Scan for the cell matching the given text and deliver its (X, Y) coordinate at center. 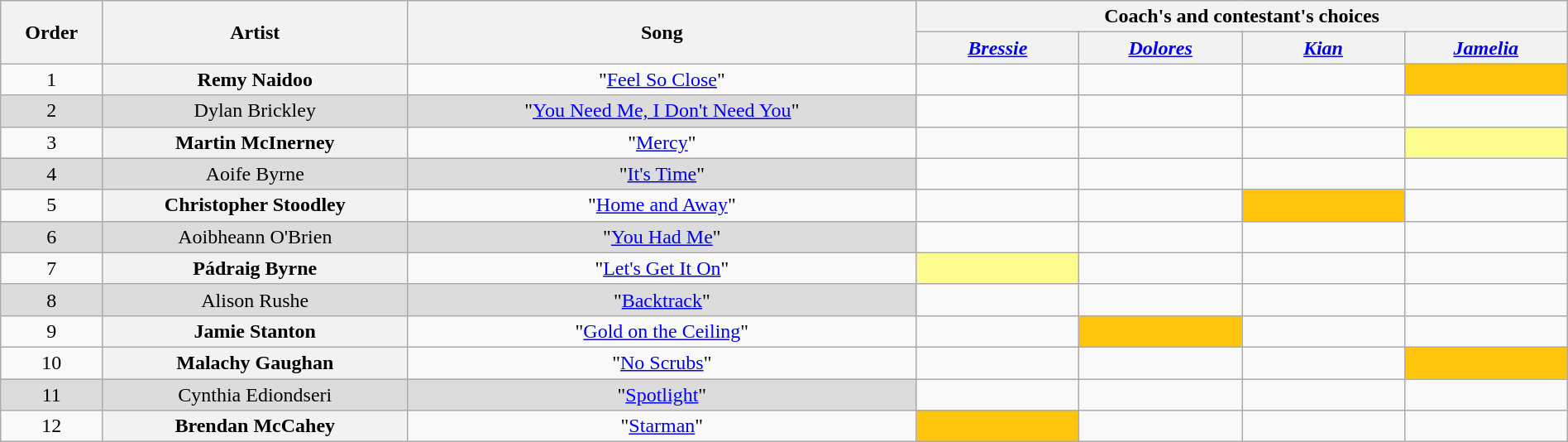
Artist (255, 32)
8 (51, 300)
"Backtrack" (662, 300)
7 (51, 268)
"Gold on the Ceiling" (662, 331)
Alison Rushe (255, 300)
Dylan Brickley (255, 111)
Aoibheann O'Brien (255, 237)
Cynthia Ediondseri (255, 395)
2 (51, 111)
5 (51, 205)
Brendan McCahey (255, 426)
Jamelia (1485, 48)
"It's Time" (662, 174)
Song (662, 32)
Coach's and contestant's choices (1242, 17)
Jamie Stanton (255, 331)
Christopher Stoodley (255, 205)
"No Scrubs" (662, 363)
Kian (1323, 48)
"Starman" (662, 426)
Dolores (1161, 48)
"Let's Get It On" (662, 268)
"Feel So Close" (662, 79)
3 (51, 142)
9 (51, 331)
Pádraig Byrne (255, 268)
12 (51, 426)
6 (51, 237)
"You Need Me, I Don't Need You" (662, 111)
1 (51, 79)
"Mercy" (662, 142)
"Home and Away" (662, 205)
4 (51, 174)
Martin McInerney (255, 142)
Order (51, 32)
Malachy Gaughan (255, 363)
"Spotlight" (662, 395)
Remy Naidoo (255, 79)
Bressie (997, 48)
"You Had Me" (662, 237)
Aoife Byrne (255, 174)
11 (51, 395)
10 (51, 363)
